Find where the given text appears and provide that cell's center as [x, y] coordinate. 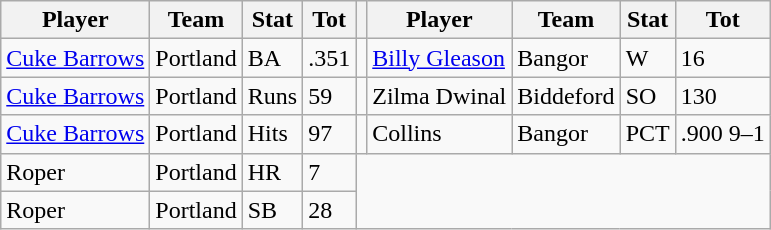
Collins [440, 134]
Hits [272, 134]
59 [330, 96]
.351 [330, 58]
16 [722, 58]
W [648, 58]
Biddeford [566, 96]
Runs [272, 96]
7 [330, 172]
.900 9–1 [722, 134]
Billy Gleason [440, 58]
SO [648, 96]
130 [722, 96]
97 [330, 134]
Zilma Dwinal [440, 96]
PCT [648, 134]
28 [330, 210]
BA [272, 58]
SB [272, 210]
HR [272, 172]
